Scan for the cell matching the given text and deliver its [X, Y] coordinate at center. 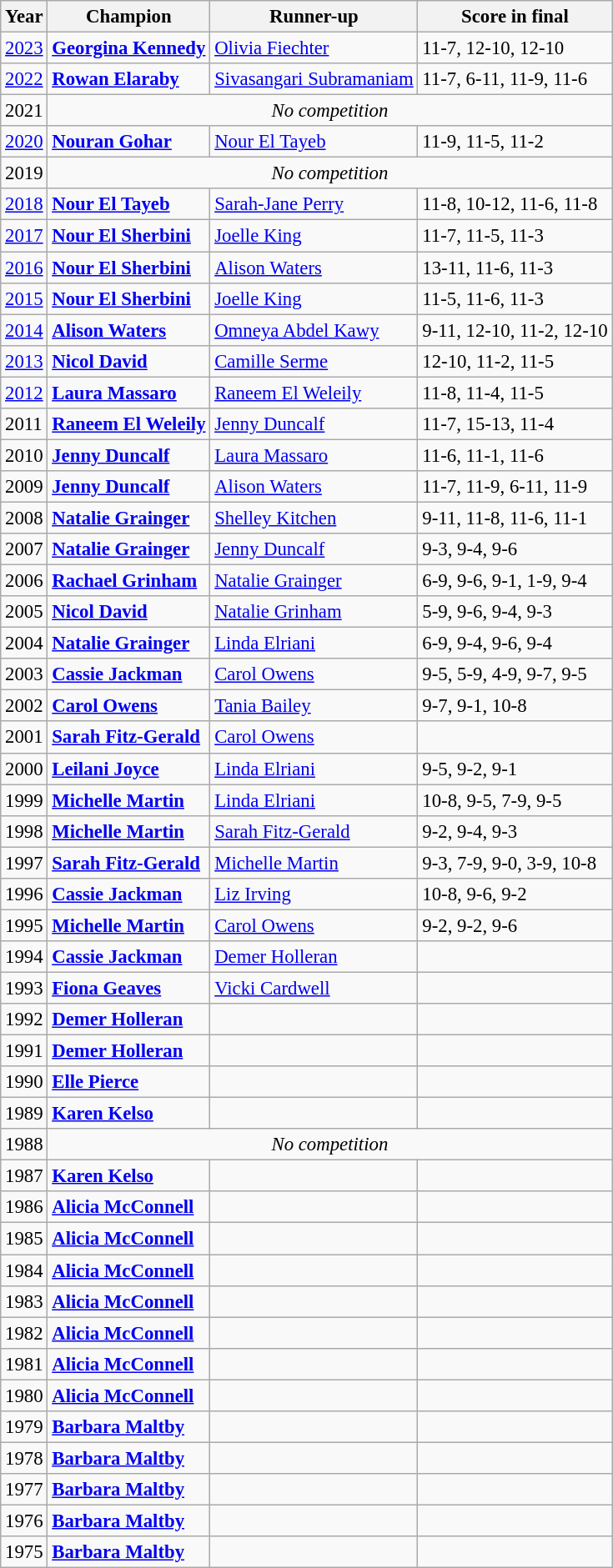
6-9, 9-6, 9-1, 1-9, 9-4 [515, 581]
2006 [24, 581]
1985 [24, 1239]
Georgina Kennedy [128, 48]
11-9, 11-5, 11-2 [515, 142]
9-5, 5-9, 4-9, 9-7, 9-5 [515, 674]
6-9, 9-4, 9-6, 9-4 [515, 644]
2000 [24, 769]
Nouran Gohar [128, 142]
11-7, 11-9, 6-11, 11-9 [515, 487]
1996 [24, 894]
9-11, 12-10, 11-2, 12-10 [515, 330]
11-8, 11-4, 11-5 [515, 393]
Tania Bailey [314, 706]
Olivia Fiechter [314, 48]
2011 [24, 424]
2009 [24, 487]
1976 [24, 1520]
1997 [24, 863]
13-11, 11-6, 11-3 [515, 268]
1977 [24, 1490]
9-3, 9-4, 9-6 [515, 549]
2010 [24, 455]
2003 [24, 674]
2005 [24, 612]
10-8, 9-6, 9-2 [515, 894]
2016 [24, 268]
2013 [24, 361]
1987 [24, 1176]
Runner-up [314, 17]
2015 [24, 298]
Vicki Cardwell [314, 988]
1988 [24, 1145]
Rachael Grinham [128, 581]
9-2, 9-4, 9-3 [515, 831]
2017 [24, 236]
1978 [24, 1458]
2018 [24, 204]
1984 [24, 1270]
Rowan Elaraby [128, 79]
Leilani Joyce [128, 769]
12-10, 11-2, 11-5 [515, 361]
1979 [24, 1427]
1982 [24, 1333]
11-5, 11-6, 11-3 [515, 298]
11-7, 6-11, 11-9, 11-6 [515, 79]
Fiona Geaves [128, 988]
2012 [24, 393]
11-6, 11-1, 11-6 [515, 455]
2002 [24, 706]
1983 [24, 1301]
9-5, 9-2, 9-1 [515, 769]
1981 [24, 1364]
1998 [24, 831]
2001 [24, 738]
1994 [24, 957]
1990 [24, 1082]
1992 [24, 1019]
2019 [24, 173]
11-7, 15-13, 11-4 [515, 424]
1999 [24, 800]
1989 [24, 1114]
2020 [24, 142]
2008 [24, 518]
Natalie Grinham [314, 612]
9-3, 7-9, 9-0, 3-9, 10-8 [515, 863]
2004 [24, 644]
9-11, 11-8, 11-6, 11-1 [515, 518]
Score in final [515, 17]
1986 [24, 1208]
2022 [24, 79]
2023 [24, 48]
5-9, 9-6, 9-4, 9-3 [515, 612]
1993 [24, 988]
11-7, 11-5, 11-3 [515, 236]
Sivasangari Subramaniam [314, 79]
2021 [24, 111]
1975 [24, 1552]
2014 [24, 330]
1980 [24, 1395]
Liz Irving [314, 894]
Omneya Abdel Kawy [314, 330]
2007 [24, 549]
Year [24, 17]
Sarah-Jane Perry [314, 204]
10-8, 9-5, 7-9, 9-5 [515, 800]
11-8, 10-12, 11-6, 11-8 [515, 204]
Camille Serme [314, 361]
11-7, 12-10, 12-10 [515, 48]
1995 [24, 925]
1991 [24, 1051]
Champion [128, 17]
9-7, 9-1, 10-8 [515, 706]
Shelley Kitchen [314, 518]
Elle Pierce [128, 1082]
9-2, 9-2, 9-6 [515, 925]
